From the cell containing the given text, extract its center point as (X, Y) coordinate. 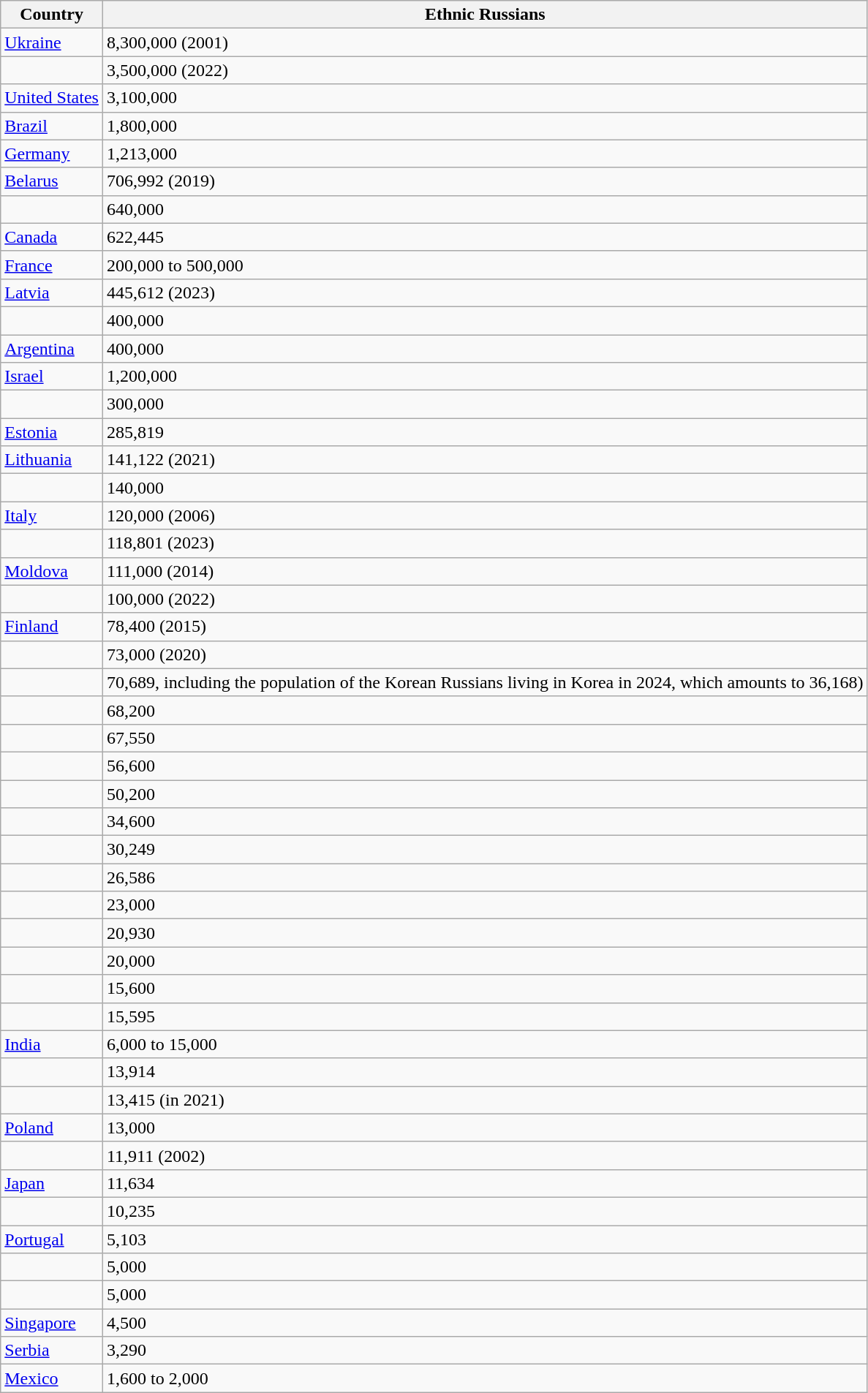
15,595 (485, 1016)
Brazil (52, 126)
Serbia (52, 1351)
Ukraine (52, 42)
Canada (52, 237)
285,819 (485, 432)
13,415 (in 2021) (485, 1100)
56,600 (485, 766)
20,930 (485, 933)
111,000 (2014) (485, 571)
73,000 (2020) (485, 654)
Germany (52, 154)
Belarus (52, 181)
8,300,000 (2001) (485, 42)
11,634 (485, 1183)
3,500,000 (2022) (485, 70)
640,000 (485, 209)
1,213,000 (485, 154)
Singapore (52, 1323)
Poland (52, 1128)
Japan (52, 1183)
118,801 (2023) (485, 543)
11,911 (2002) (485, 1155)
India (52, 1044)
Israel (52, 377)
1,600 to 2,000 (485, 1378)
78,400 (2015) (485, 627)
706,992 (2019) (485, 181)
3,290 (485, 1351)
6,000 to 15,000 (485, 1044)
141,122 (2021) (485, 460)
Ethnic Russians (485, 15)
100,000 (2022) (485, 599)
140,000 (485, 488)
20,000 (485, 961)
Lithuania (52, 460)
Portugal (52, 1239)
10,235 (485, 1211)
622,445 (485, 237)
Finland (52, 627)
13,000 (485, 1128)
26,586 (485, 877)
13,914 (485, 1072)
Moldova (52, 571)
68,200 (485, 710)
15,600 (485, 989)
5,103 (485, 1239)
United States (52, 98)
Italy (52, 516)
1,800,000 (485, 126)
4,500 (485, 1323)
1,200,000 (485, 377)
Country (52, 15)
Estonia (52, 432)
France (52, 265)
67,550 (485, 738)
23,000 (485, 905)
30,249 (485, 850)
120,000 (2006) (485, 516)
445,612 (2023) (485, 292)
70,689, including the population of the Korean Russians living in Korea in 2024, which amounts to 36,168) (485, 682)
Mexico (52, 1378)
3,100,000 (485, 98)
50,200 (485, 793)
Argentina (52, 349)
200,000 to 500,000 (485, 265)
34,600 (485, 822)
300,000 (485, 404)
Latvia (52, 292)
